From the cell containing the given text, extract its center point as (X, Y) coordinate. 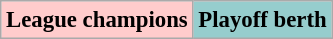
League champions (97, 20)
Playoff berth (262, 20)
